Search for the cell housing the specified text and yield its [x, y] center coordinate. 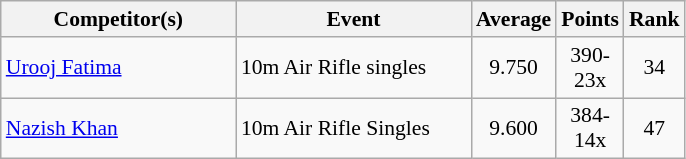
34 [654, 68]
384-14x [590, 128]
10m Air Rifle singles [354, 68]
47 [654, 128]
9.750 [514, 68]
9.600 [514, 128]
Event [354, 19]
Average [514, 19]
Points [590, 19]
Rank [654, 19]
Competitor(s) [118, 19]
Nazish Khan [118, 128]
10m Air Rifle Singles [354, 128]
Urooj Fatima [118, 68]
390-23x [590, 68]
